From the cell containing the given text, extract its center point as (x, y) coordinate. 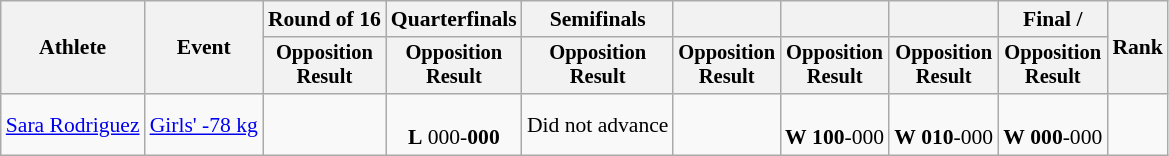
Event (204, 48)
Sara Rodriguez (73, 124)
Athlete (73, 48)
Final / (1052, 19)
W 000-000 (1052, 124)
Semifinals (598, 19)
W 010-000 (944, 124)
Rank (1138, 48)
Quarterfinals (454, 19)
Did not advance (598, 124)
W 100-000 (834, 124)
L 000-000 (454, 124)
Round of 16 (324, 19)
Girls' -78 kg (204, 124)
